Return (X, Y) of the center of cell containing provided text 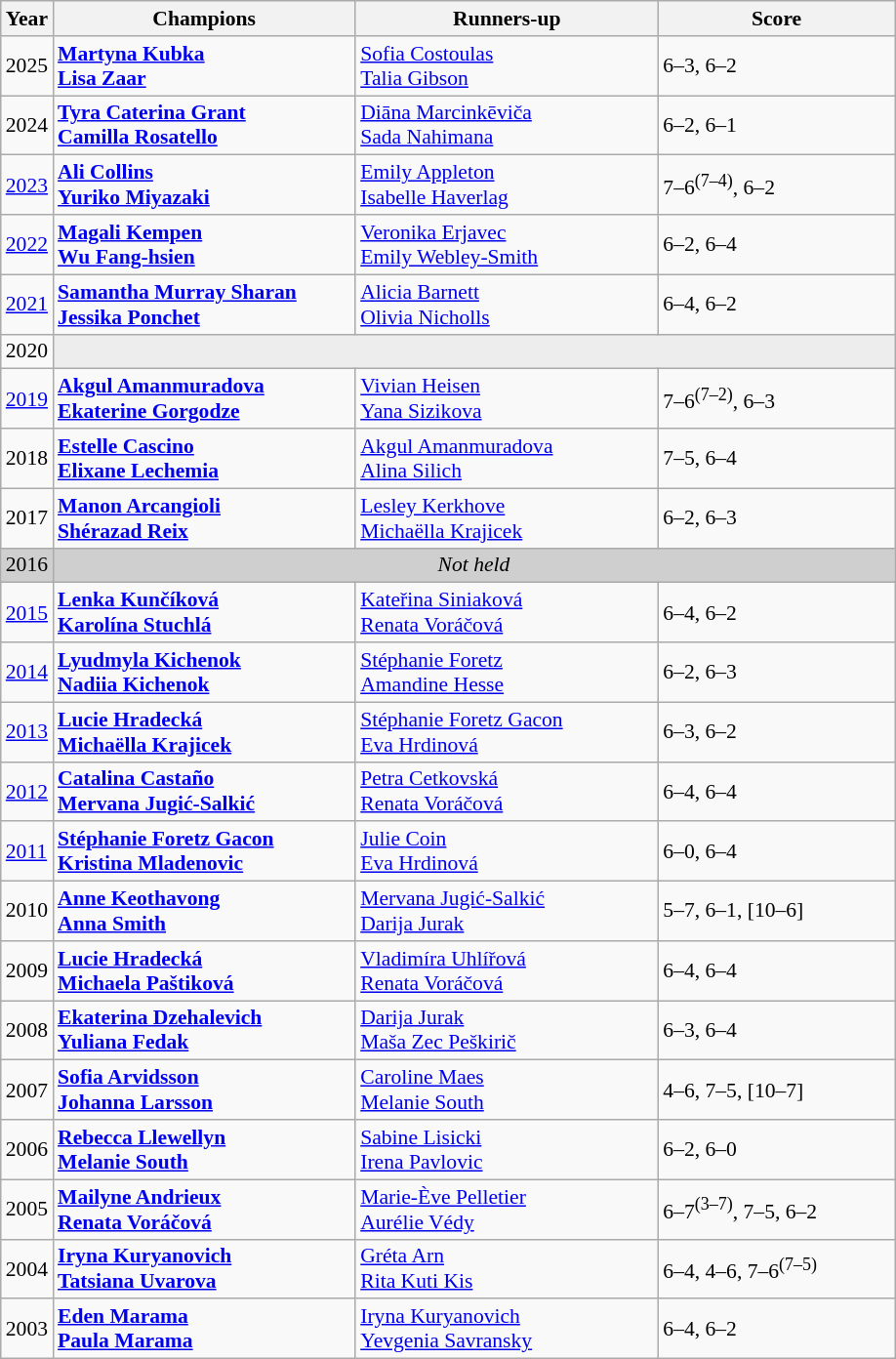
Year (27, 19)
Lyudmyla Kichenok Nadiia Kichenok (204, 672)
2023 (27, 185)
Akgul Amanmuradova Ekaterine Gorgodze (204, 398)
Caroline Maes Melanie South (507, 1090)
2006 (27, 1150)
Lenka Kunčíková Karolína Stuchlá (204, 613)
Emily Appleton Isabelle Haverlag (507, 185)
2007 (27, 1090)
Alicia Barnett Olivia Nicholls (507, 305)
2018 (27, 459)
2011 (27, 851)
2014 (27, 672)
Veronika Erjavec Emily Webley-Smith (507, 244)
Champions (204, 19)
4–6, 7–5, [10–7] (777, 1090)
2012 (27, 791)
Julie Coin Eva Hrdinová (507, 851)
Gréta Arn Rita Kuti Kis (507, 1269)
Stéphanie Foretz Amandine Hesse (507, 672)
Darija Jurak Maša Zec Peškirič (507, 1031)
Samantha Murray Sharan Jessika Ponchet (204, 305)
6–7(3–7), 7–5, 6–2 (777, 1209)
Estelle Cascino Elixane Lechemia (204, 459)
2013 (27, 732)
Martyna Kubka Lisa Zaar (204, 66)
6–2, 6–4 (777, 244)
6–4, 4–6, 7–6(7–5) (777, 1269)
Kateřina Siniaková Renata Voráčová (507, 613)
6–2, 6–0 (777, 1150)
6–3, 6–4 (777, 1031)
Magali Kempen Wu Fang-hsien (204, 244)
2008 (27, 1031)
Diāna Marcinkēviča Sada Nahimana (507, 125)
Catalina Castaño Mervana Jugić-Salkić (204, 791)
Lucie Hradecká Michaëlla Krajicek (204, 732)
Score (777, 19)
2019 (27, 398)
Akgul Amanmuradova Alina Silich (507, 459)
Lesley Kerkhove Michaëlla Krajicek (507, 517)
2016 (27, 565)
Lucie Hradecká Michaela Paštiková (204, 970)
2003 (27, 1330)
2021 (27, 305)
Mervana Jugić-Salkić Darija Jurak (507, 912)
2004 (27, 1269)
Runners-up (507, 19)
Not held (474, 565)
6–2, 6–1 (777, 125)
Vladimíra Uhlířová Renata Voráčová (507, 970)
Manon Arcangioli Shérazad Reix (204, 517)
Sabine Lisicki Irena Pavlovic (507, 1150)
5–7, 6–1, [10–6] (777, 912)
Stéphanie Foretz Gacon Eva Hrdinová (507, 732)
Marie-Ève Pelletier Aurélie Védy (507, 1209)
7–6(7–4), 6–2 (777, 185)
2015 (27, 613)
7–6(7–2), 6–3 (777, 398)
Mailyne Andrieux Renata Voráčová (204, 1209)
Petra Cetkovská Renata Voráčová (507, 791)
Iryna Kuryanovich Yevgenia Savransky (507, 1330)
2010 (27, 912)
Stéphanie Foretz Gacon Kristina Mladenovic (204, 851)
2024 (27, 125)
2009 (27, 970)
Iryna Kuryanovich Tatsiana Uvarova (204, 1269)
Vivian Heisen Yana Sizikova (507, 398)
2005 (27, 1209)
Sofia Costoulas Talia Gibson (507, 66)
2025 (27, 66)
Rebecca Llewellyn Melanie South (204, 1150)
2017 (27, 517)
Eden Marama Paula Marama (204, 1330)
Tyra Caterina Grant Camilla Rosatello (204, 125)
7–5, 6–4 (777, 459)
Ali Collins Yuriko Miyazaki (204, 185)
Anne Keothavong Anna Smith (204, 912)
6–0, 6–4 (777, 851)
2022 (27, 244)
2020 (27, 351)
Ekaterina Dzehalevich Yuliana Fedak (204, 1031)
Sofia Arvidsson Johanna Larsson (204, 1090)
